Output the [x, y] coordinate of the center of the cell containing the given text.  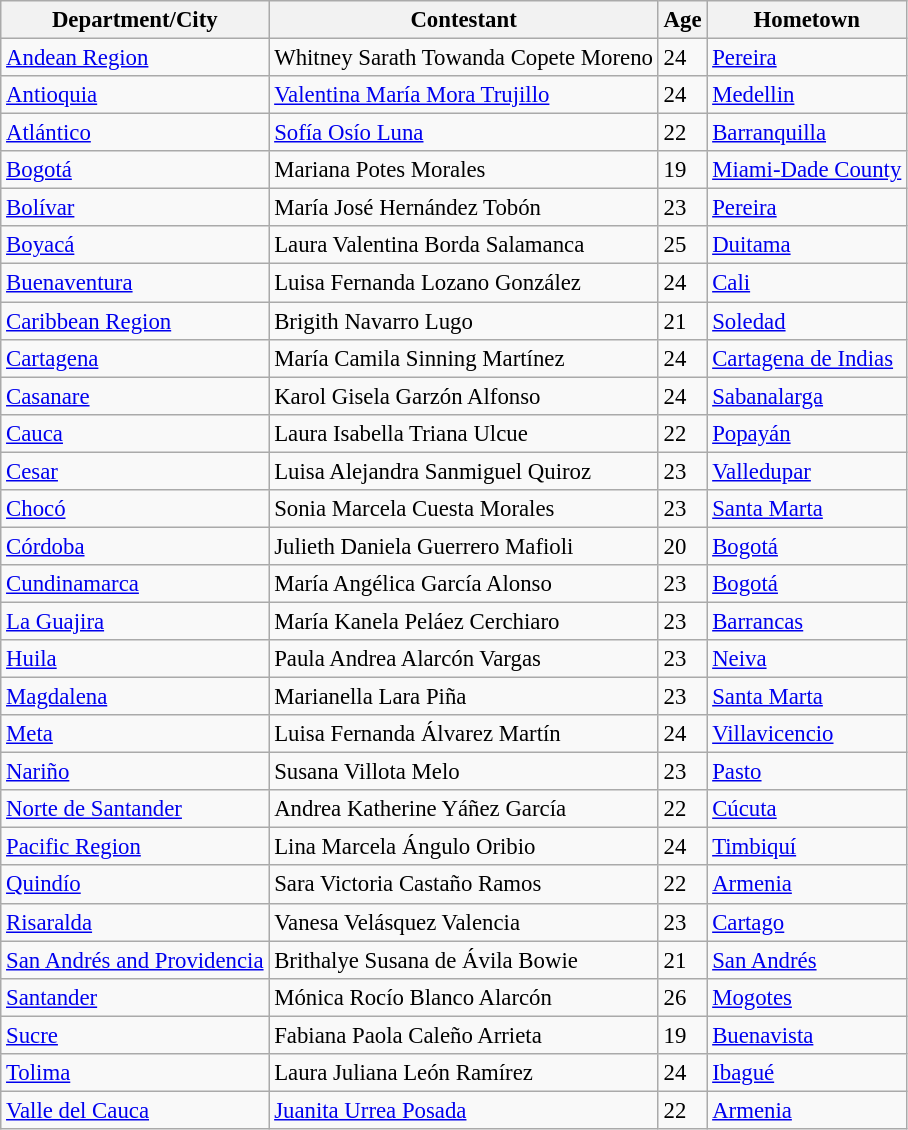
Luisa Alejandra Sanmiguel Quiroz [464, 471]
26 [682, 997]
Sofía Osío Luna [464, 133]
Juanita Urrea Posada [464, 1110]
Casanare [135, 396]
Nariño [135, 772]
Medellin [807, 95]
Atlántico [135, 133]
Cartago [807, 922]
Sara Victoria Castaño Ramos [464, 885]
San Andrés and Providencia [135, 960]
Andean Region [135, 58]
San Andrés [807, 960]
Cúcuta [807, 809]
Santander [135, 997]
Cundinamarca [135, 584]
Norte de Santander [135, 809]
La Guajira [135, 621]
Soledad [807, 321]
Karol Gisela Garzón Alfonso [464, 396]
Risaralda [135, 922]
Lina Marcela Ángulo Oribio [464, 847]
Sucre [135, 1035]
Valledupar [807, 471]
Boyacá [135, 245]
Mogotes [807, 997]
Chocó [135, 509]
Cesar [135, 471]
Brithalye Susana de Ávila Bowie [464, 960]
Miami-Dade County [807, 170]
Ibagué [807, 1073]
Villavicencio [807, 734]
Bolívar [135, 208]
Fabiana Paola Caleño Arrieta [464, 1035]
María Kanela Peláez Cerchiaro [464, 621]
Contestant [464, 20]
Department/City [135, 20]
Magdalena [135, 697]
20 [682, 546]
María Camila Sinning Martínez [464, 358]
Whitney Sarath Towanda Copete Moreno [464, 58]
Timbiquí [807, 847]
25 [682, 245]
Barrancas [807, 621]
Buenavista [807, 1035]
Buenaventura [135, 283]
Marianella Lara Piña [464, 697]
Paula Andrea Alarcón Vargas [464, 659]
Huila [135, 659]
Sabanalarga [807, 396]
Cartagena de Indias [807, 358]
Valentina María Mora Trujillo [464, 95]
Cartagena [135, 358]
Córdoba [135, 546]
Andrea Katherine Yáñez García [464, 809]
Brigith Navarro Lugo [464, 321]
Cali [807, 283]
Mónica Rocío Blanco Alarcón [464, 997]
Neiva [807, 659]
María Angélica García Alonso [464, 584]
Vanesa Velásquez Valencia [464, 922]
Luisa Fernanda Lozano González [464, 283]
Sonia Marcela Cuesta Morales [464, 509]
María José Hernández Tobón [464, 208]
Meta [135, 734]
Barranquilla [807, 133]
Pasto [807, 772]
Cauca [135, 433]
Luisa Fernanda Álvarez Martín [464, 734]
Valle del Cauca [135, 1110]
Laura Juliana León Ramírez [464, 1073]
Quindío [135, 885]
Hometown [807, 20]
Antioquia [135, 95]
Pacific Region [135, 847]
Caribbean Region [135, 321]
Mariana Potes Morales [464, 170]
Julieth Daniela Guerrero Mafioli [464, 546]
Duitama [807, 245]
Laura Isabella Triana Ulcue [464, 433]
Tolima [135, 1073]
Popayán [807, 433]
Laura Valentina Borda Salamanca [464, 245]
Age [682, 20]
Susana Villota Melo [464, 772]
